Return (x, y) of the center of cell containing provided text 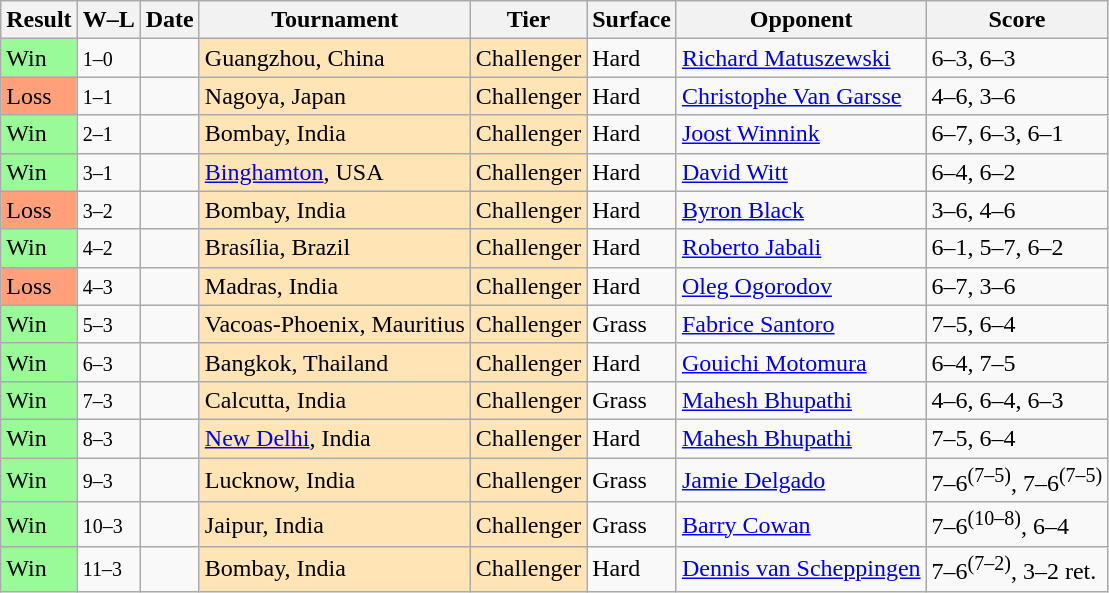
3–6, 4–6 (1017, 210)
6–4, 7–5 (1017, 362)
3–1 (108, 172)
9–3 (108, 480)
Date (170, 20)
Gouichi Motomura (801, 362)
New Delhi, India (334, 438)
4–6, 3–6 (1017, 96)
Richard Matuszewski (801, 58)
Jamie Delgado (801, 480)
W–L (108, 20)
Binghamton, USA (334, 172)
Madras, India (334, 286)
11–3 (108, 570)
7–6(7–2), 3–2 ret. (1017, 570)
1–0 (108, 58)
Surface (632, 20)
4–6, 6–4, 6–3 (1017, 400)
Calcutta, India (334, 400)
6–7, 6–3, 6–1 (1017, 134)
7–6(10–8), 6–4 (1017, 524)
Joost Winnink (801, 134)
Lucknow, India (334, 480)
6–7, 3–6 (1017, 286)
5–3 (108, 324)
Byron Black (801, 210)
Guangzhou, China (334, 58)
3–2 (108, 210)
6–3 (108, 362)
4–3 (108, 286)
2–1 (108, 134)
6–3, 6–3 (1017, 58)
Tier (528, 20)
Vacoas-Phoenix, Mauritius (334, 324)
7–6(7–5), 7–6(7–5) (1017, 480)
Opponent (801, 20)
Dennis van Scheppingen (801, 570)
Nagoya, Japan (334, 96)
Brasília, Brazil (334, 248)
Roberto Jabali (801, 248)
Oleg Ogorodov (801, 286)
10–3 (108, 524)
David Witt (801, 172)
6–4, 6–2 (1017, 172)
Bangkok, Thailand (334, 362)
8–3 (108, 438)
Barry Cowan (801, 524)
1–1 (108, 96)
Tournament (334, 20)
Result (39, 20)
Fabrice Santoro (801, 324)
4–2 (108, 248)
Christophe Van Garsse (801, 96)
7–3 (108, 400)
Jaipur, India (334, 524)
6–1, 5–7, 6–2 (1017, 248)
Score (1017, 20)
